Extract the (x, y) coordinate from the center of the cell holding the provided text.  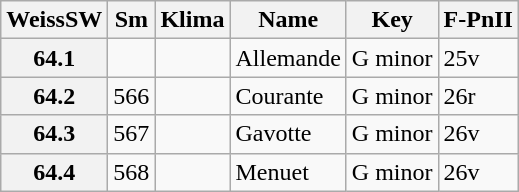
Gavotte (288, 134)
25v (478, 58)
F-PnII (478, 20)
Allemande (288, 58)
64.2 (54, 96)
566 (132, 96)
Klima (192, 20)
WeissSW (54, 20)
568 (132, 172)
64.1 (54, 58)
Key (392, 20)
Menuet (288, 172)
Courante (288, 96)
26r (478, 96)
64.3 (54, 134)
567 (132, 134)
64.4 (54, 172)
Sm (132, 20)
Name (288, 20)
